Pinpoint the cell where the given text exists, returning its (X, Y) midpoint coordinate. 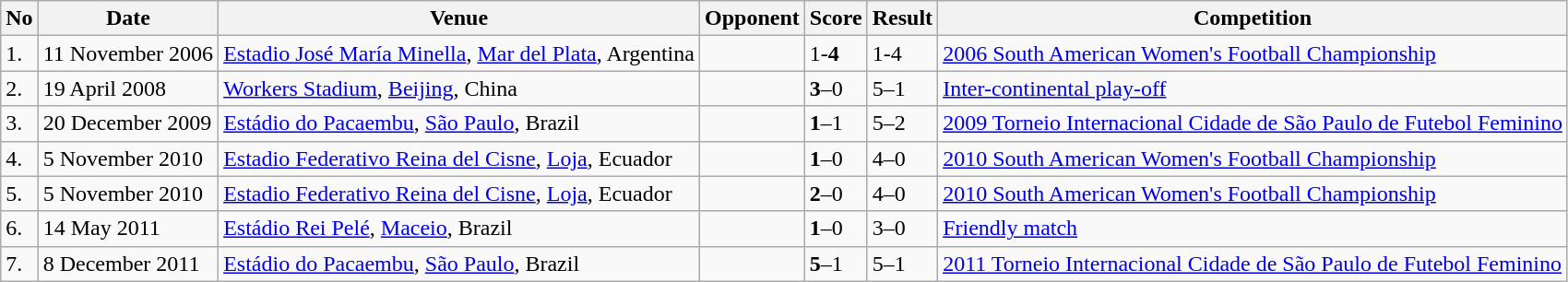
3. (19, 123)
2–0 (836, 194)
Opponent (752, 18)
No (19, 18)
Competition (1253, 18)
Venue (459, 18)
Inter-continental play-off (1253, 88)
8 December 2011 (127, 264)
Workers Stadium, Beijing, China (459, 88)
19 April 2008 (127, 88)
Friendly match (1253, 229)
20 December 2009 (127, 123)
2. (19, 88)
5–2 (902, 123)
5. (19, 194)
1. (19, 53)
Estádio Rei Pelé, Maceio, Brazil (459, 229)
Result (902, 18)
1–1 (836, 123)
4. (19, 159)
2006 South American Women's Football Championship (1253, 53)
2009 Torneio Internacional Cidade de São Paulo de Futebol Feminino (1253, 123)
11 November 2006 (127, 53)
14 May 2011 (127, 229)
7. (19, 264)
2011 Torneio Internacional Cidade de São Paulo de Futebol Feminino (1253, 264)
Date (127, 18)
Estadio José María Minella, Mar del Plata, Argentina (459, 53)
Score (836, 18)
6. (19, 229)
